From the cell containing the given text, extract its center point as (X, Y) coordinate. 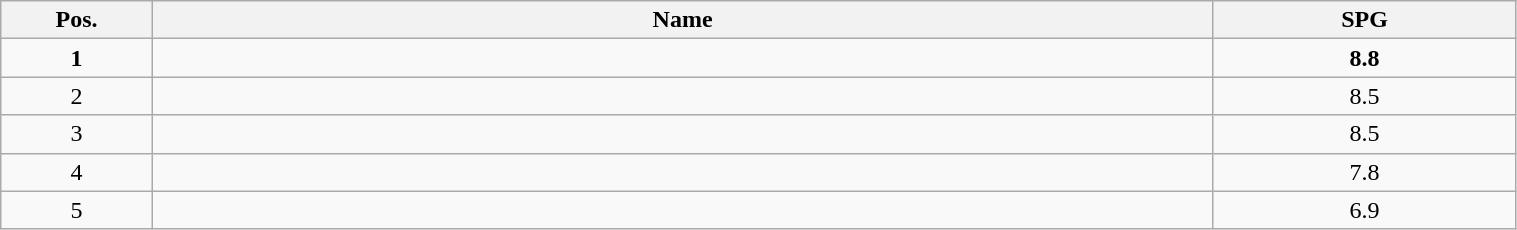
4 (77, 172)
2 (77, 96)
8.8 (1364, 58)
7.8 (1364, 172)
6.9 (1364, 210)
Pos. (77, 20)
1 (77, 58)
3 (77, 134)
5 (77, 210)
SPG (1364, 20)
Name (682, 20)
